Return the [x, y] coordinate for the center point of the cell that contains the specified text.  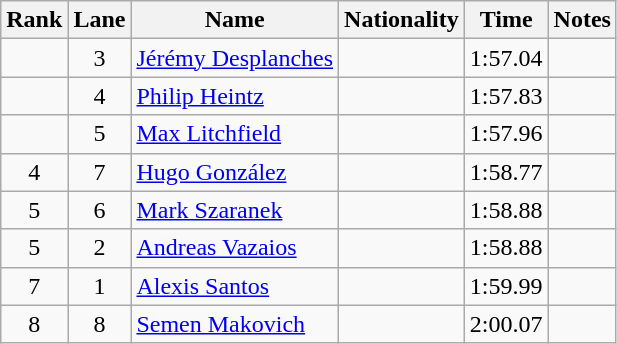
Name [235, 20]
2:00.07 [506, 324]
1:57.83 [506, 96]
1:57.04 [506, 58]
6 [100, 210]
Notes [582, 20]
Philip Heintz [235, 96]
1:58.77 [506, 172]
Rank [34, 20]
2 [100, 248]
Jérémy Desplanches [235, 58]
Mark Szaranek [235, 210]
Time [506, 20]
1 [100, 286]
Max Litchfield [235, 134]
3 [100, 58]
Semen Makovich [235, 324]
Andreas Vazaios [235, 248]
Hugo González [235, 172]
Alexis Santos [235, 286]
Lane [100, 20]
1:57.96 [506, 134]
1:59.99 [506, 286]
Nationality [402, 20]
